From the cell containing the given text, extract its center point as (X, Y) coordinate. 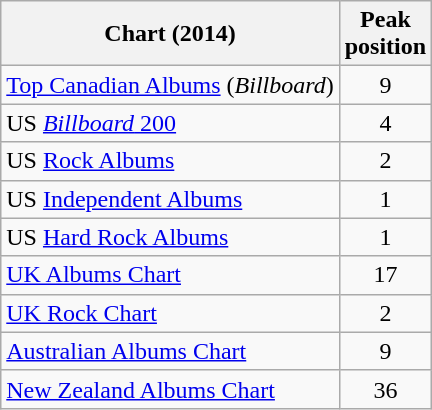
Australian Albums Chart (170, 351)
36 (385, 389)
US Billboard 200 (170, 123)
US Independent Albums (170, 199)
UK Rock Chart (170, 313)
Peakposition (385, 34)
17 (385, 275)
UK Albums Chart (170, 275)
US Hard Rock Albums (170, 237)
New Zealand Albums Chart (170, 389)
Chart (2014) (170, 34)
4 (385, 123)
Top Canadian Albums (Billboard) (170, 85)
US Rock Albums (170, 161)
